Output the (X, Y) coordinate of the center of the cell containing the given text.  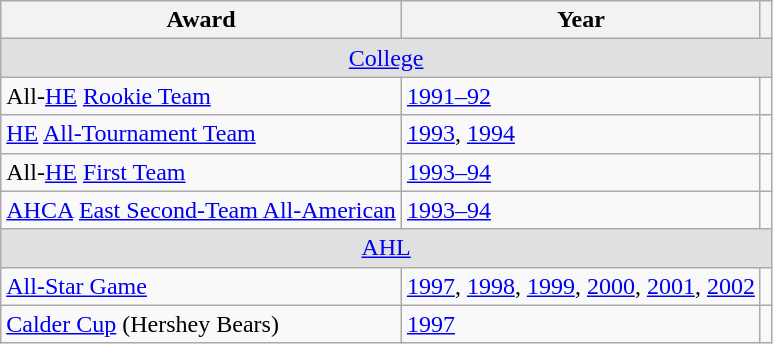
Year (580, 20)
All-HE First Team (202, 172)
1991–92 (580, 96)
1997 (580, 324)
1997, 1998, 1999, 2000, 2001, 2002 (580, 286)
All-HE Rookie Team (202, 96)
HE All-Tournament Team (202, 134)
AHL (386, 248)
All-Star Game (202, 286)
Calder Cup (Hershey Bears) (202, 324)
AHCA East Second-Team All-American (202, 210)
College (386, 58)
Award (202, 20)
1993, 1994 (580, 134)
